Detect which cell encompasses the target text, then output its [x, y] center coordinate. 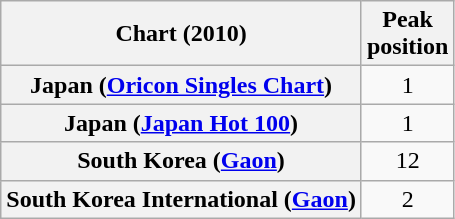
12 [407, 161]
Japan (Oricon Singles Chart) [182, 85]
Chart (2010) [182, 34]
Peak position [407, 34]
Japan (Japan Hot 100) [182, 123]
South Korea (Gaon) [182, 161]
South Korea International (Gaon) [182, 199]
2 [407, 199]
